Return (X, Y) of the center of cell containing provided text 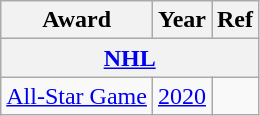
2020 (182, 96)
Ref (236, 20)
Award (77, 20)
NHL (130, 58)
Year (182, 20)
All-Star Game (77, 96)
